Find where the given text appears and provide that cell's center as [x, y] coordinate. 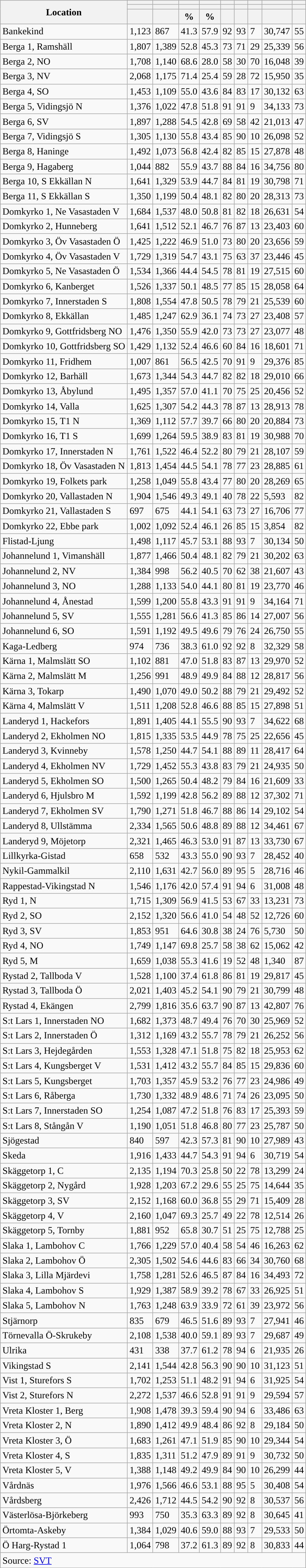
Vist 2, Sturefors N [64, 1396]
43.6 [210, 91]
1,305 [140, 136]
597 [165, 1141]
13,231 [277, 901]
Landeryd 1, Hackefors [64, 721]
S:t Lars 2, Innerstaden Ö [64, 1036]
20,884 [277, 421]
39.3 [189, 1410]
30,732 [277, 1455]
21,607 [277, 571]
1,476 [140, 331]
52.1 [189, 226]
Domkyrko 14, Valla [64, 406]
2,110 [140, 871]
62.9 [189, 316]
840 [140, 1141]
1,130 [165, 136]
53.9 [189, 182]
Landeryd 6, Hjulsbro M [64, 796]
15,409 [277, 1201]
2,135 [140, 1171]
Vreta Kloster 5, V [64, 1470]
658 [140, 856]
S:t Lars 8, Stångån V [64, 1126]
1,194 [165, 1171]
65.8 [189, 1231]
338 [165, 1350]
63.9 [189, 1305]
Domkyrko 4, Öv Vasastaden V [64, 256]
27,878 [277, 151]
Slaka 1, Lambohov C [64, 1246]
Berga 3, NV [64, 76]
39.7 [210, 421]
45.3 [210, 46]
1,319 [165, 256]
1,366 [165, 271]
23,408 [277, 316]
Rystad 3, Tallboda Ö [64, 991]
12,788 [277, 1231]
1,100 [165, 976]
36.1 [210, 316]
1,203 [165, 1186]
30.8 [210, 931]
1,631 [165, 871]
1,169 [165, 1036]
26,925 [277, 1290]
53.0 [210, 841]
1,049 [165, 481]
1,208 [165, 706]
47.2 [189, 1110]
15,950 [277, 76]
Berga 8, Haninge [64, 151]
1,256 [140, 676]
34,164 [277, 601]
16,706 [277, 511]
Domkyrko 2, Hunneberg [64, 226]
48.4 [210, 1425]
30,408 [277, 1485]
37.2 [189, 1545]
951 [165, 931]
Sjögestad [64, 1141]
36.8 [210, 1201]
23,770 [277, 586]
1,929 [140, 1290]
30,202 [277, 556]
1,344 [165, 376]
1,511 [140, 706]
41.5 [210, 901]
49.0 [189, 691]
43.7 [210, 167]
1,117 [165, 541]
Domkyrko 16, T1 S [64, 436]
Stjärnorp [64, 1320]
Landeryd 9, Möjetorp [64, 841]
2,108 [140, 1335]
1,335 [165, 736]
30,833 [277, 1545]
57.4 [210, 886]
50.5 [210, 301]
56.0 [210, 871]
Skäggetorp 2, Nygård [64, 1186]
20,456 [277, 391]
Kärna 2, Malmslätt M [64, 676]
35.3 [189, 1515]
1,684 [140, 211]
S:t Lars 5, Kungsberget [64, 1081]
27,941 [277, 1320]
50.1 [189, 286]
1,702 [140, 1381]
46.3 [189, 841]
1,566 [165, 1485]
49.3 [189, 496]
1,376 [140, 106]
Västerlösa-Björkeberg [64, 1515]
35.6 [189, 1006]
Johannelund 5, SV [64, 616]
29,594 [277, 1396]
5,730 [277, 931]
63.7 [210, 1006]
Domkyrko 6, Kanberget [64, 286]
Berga 7, Vidingsjö S [64, 136]
1,425 [140, 241]
1,908 [140, 1410]
55.5 [210, 721]
1,029 [165, 1530]
1,247 [165, 316]
998 [165, 571]
45.7 [189, 541]
1,502 [165, 1260]
69 [228, 121]
1,490 [140, 691]
1,763 [140, 1305]
Ryd 3, SV [64, 931]
28,269 [277, 481]
43.8 [210, 766]
2,160 [140, 1216]
30,760 [277, 1260]
1,500 [140, 781]
Vreta Kloster 1, Berg [64, 1410]
Berga 2, NO [64, 61]
29,687 [277, 1335]
Johannelund 1, Vimanshäll [64, 556]
1,890 [140, 1425]
1,328 [165, 1051]
31,008 [277, 886]
41 [299, 1515]
Landeryd 3, Kvinneby [64, 751]
29,970 [277, 661]
1,253 [165, 1381]
27,515 [277, 271]
1,147 [165, 946]
Landeryd 5, Ekholmen SO [64, 781]
Landeryd 8, Ullstämma [64, 826]
1,766 [140, 1246]
40.6 [189, 1530]
21,013 [277, 121]
53.5 [189, 736]
33,486 [277, 1410]
42.4 [210, 151]
1,373 [165, 1021]
S:t Lars 1, Innerstaden NO [64, 1021]
38.9 [210, 436]
1,311 [165, 1455]
1,109 [165, 91]
64.6 [189, 931]
Törnevalla Ö-Skrukeby [64, 1335]
Landeryd 2, Ekholmen NO [64, 736]
54.7 [189, 256]
1,264 [165, 436]
1,466 [165, 556]
44.4 [189, 271]
Vreta Kloster 2, N [64, 1425]
42.3 [189, 1141]
51.2 [189, 1455]
Berga 9, Hagaberg [64, 167]
Slaka 2, Lambohov Ö [64, 1260]
44.3 [210, 406]
29,376 [277, 361]
21,935 [277, 1350]
Rystad 4, Ekängen [64, 1006]
679 [165, 1320]
30,645 [277, 1515]
27,898 [277, 706]
48.0 [189, 211]
Skeda [64, 1156]
1,433 [165, 1156]
Landeryd 4, Ekholmen NV [64, 766]
Domkyrko 11, Fridhem [64, 361]
Berga 4, SO [64, 91]
37.7 [189, 1350]
1,498 [140, 541]
1,337 [165, 286]
Berga 11, S Ekkällan S [64, 196]
37.4 [189, 976]
S:t Lars 6, Råberga [64, 1095]
46.8 [210, 1126]
68.6 [189, 61]
25,339 [277, 46]
29,533 [277, 1530]
1,730 [140, 1095]
28.0 [210, 61]
30,134 [277, 541]
1,307 [165, 406]
1,578 [140, 751]
47.0 [189, 661]
Skäggetorp 3, SV [64, 1201]
43.1 [210, 256]
1,112 [165, 421]
1,271 [165, 811]
28,452 [277, 856]
1,312 [140, 1036]
1,148 [165, 1470]
Nykil-Gammalkil [64, 871]
1,916 [140, 1156]
34,622 [277, 721]
1,222 [165, 241]
52.2 [210, 451]
1,673 [140, 376]
Lillkyrka-Gistad [64, 856]
13,299 [277, 1171]
Source: SVT [153, 1560]
28,107 [277, 451]
28,417 [277, 751]
Kärna 4, Malmslätt V [64, 706]
51.6 [210, 1320]
Berga 5, Vidingsjö N [64, 106]
46.4 [189, 451]
37 [255, 256]
1,565 [165, 826]
44.9 [210, 736]
28,913 [277, 406]
30,132 [277, 91]
46.9 [189, 241]
1,478 [165, 1410]
993 [140, 1515]
42,807 [277, 1006]
Ryd 2, SO [64, 916]
2,799 [140, 1006]
2,426 [140, 1500]
1,309 [165, 901]
736 [165, 646]
50.8 [210, 211]
Domkyrko 1, Ne Vasastaden V [64, 211]
50.6 [189, 826]
1,555 [140, 616]
Ö Harg-Rystad 1 [64, 1545]
Domkyrko 8, Ekkällan [64, 316]
532 [165, 856]
25.4 [210, 76]
1,835 [140, 1455]
29,836 [277, 1066]
1,715 [140, 901]
952 [165, 1231]
1,485 [140, 316]
69.3 [189, 1216]
27,989 [277, 1141]
Domkyrko 10, Gottfridsberg SO [64, 346]
40.5 [210, 571]
1,429 [140, 346]
1,064 [140, 1545]
Ulrika [64, 1350]
861 [165, 361]
Domkyrko 22, Ebbe park [64, 526]
26,631 [277, 211]
39.2 [210, 1290]
51.1 [189, 1381]
1,761 [140, 451]
1,625 [140, 406]
Kärna 3, Tokarp [64, 691]
25.8 [210, 1171]
1,816 [165, 1006]
1,389 [165, 46]
Domkyrko 12, Barhäll [64, 376]
Kaga-Ledberg [64, 646]
60.0 [189, 1201]
23,077 [277, 331]
1,176 [165, 886]
49.5 [189, 631]
69.8 [189, 946]
26,750 [277, 631]
25,787 [277, 1126]
45.2 [189, 991]
1,200 [165, 601]
1,790 [140, 811]
16,263 [277, 1246]
30,798 [277, 182]
25,539 [277, 301]
Domkyrko 17, Innerstaden N [64, 451]
30,719 [277, 1156]
34,461 [277, 826]
Domkyrko 21, Vallastaden S [64, 511]
24,935 [277, 766]
34,133 [277, 106]
1,388 [140, 1470]
1,807 [140, 46]
Rappestad-Vikingstad N [64, 886]
47.9 [210, 1455]
882 [165, 167]
867 [165, 32]
431 [140, 1350]
47 [299, 121]
61.8 [210, 976]
2,334 [140, 826]
S:t Lars 3, Hejdegården [64, 1051]
Ryd 4, NO [64, 946]
1,320 [165, 916]
Berga 10, S Ekkällan N [64, 182]
Skäggetorp 5, Tornby [64, 1231]
1,699 [140, 436]
33,730 [277, 841]
2,305 [140, 1260]
1,544 [165, 1365]
65 [299, 481]
Slaka 3, Lilla Mjärdevi [64, 1275]
1,591 [140, 631]
798 [165, 1545]
21,609 [277, 781]
1,452 [165, 766]
1,891 [140, 721]
1,229 [165, 1246]
1,002 [140, 526]
24,986 [277, 1081]
49.1 [210, 496]
1,405 [165, 721]
Domkyrko 19, Folkets park [64, 481]
1,047 [165, 1216]
1,022 [165, 106]
1,749 [140, 946]
Skäggetorp 4, V [64, 1216]
52.6 [189, 1275]
51.9 [210, 1440]
1,904 [140, 496]
1,897 [140, 121]
70.3 [189, 1171]
23,972 [277, 1305]
30.7 [210, 1231]
48.5 [210, 286]
675 [165, 511]
1,853 [140, 931]
61.3 [210, 1545]
1,534 [140, 271]
51.0 [210, 241]
S:t Lars 4, Kungsberget V [64, 1066]
1,659 [140, 961]
30,747 [277, 32]
Domkyrko 7, Innerstaden S [64, 301]
53 [228, 901]
56.9 [189, 901]
1,976 [140, 1485]
56.3 [210, 1365]
1,454 [165, 466]
750 [165, 1515]
54.6 [189, 1260]
881 [165, 661]
31,925 [277, 1381]
57.3 [210, 1141]
991 [165, 676]
3,854 [277, 526]
Rystad 2, Tallboda V [64, 976]
Vreta Kloster 3, Ö [64, 1440]
46.1 [210, 526]
2,068 [140, 76]
41.6 [210, 961]
40.0 [189, 1335]
Ryd 5, M [64, 961]
Domkyrko 5, Ne Vasastaden Ö [64, 271]
1,682 [140, 1021]
1,192 [165, 631]
12,726 [277, 916]
974 [140, 646]
1,512 [165, 226]
Vist 1, Sturefors S [64, 1381]
42.7 [189, 871]
28,716 [277, 871]
1,538 [165, 1335]
59.0 [210, 1530]
30,799 [277, 991]
Domkyrko 3, Öv Vasastaden Ö [64, 241]
15,062 [277, 946]
1,369 [140, 421]
29,492 [277, 691]
Berga 1, Ramshäll [64, 46]
Slaka 4, Lambohov S [64, 1290]
Vårdnäs [64, 1485]
835 [140, 1320]
1,175 [165, 76]
2,272 [140, 1396]
1,495 [140, 391]
61.2 [210, 1350]
Vikingstad S [64, 1365]
30,988 [277, 436]
1,261 [165, 1440]
1,250 [165, 751]
18,601 [277, 346]
Landeryd 7, Ekholmen SV [64, 811]
S:t Lars 7, Innerstaden SO [64, 1110]
1,808 [140, 301]
48.7 [189, 1021]
1,881 [140, 1231]
Domkyrko 20, Vallastaden N [64, 496]
Berga 6, SV [64, 121]
29,344 [277, 1440]
1,712 [165, 1500]
50.2 [210, 691]
22,656 [277, 736]
38.3 [189, 646]
59.1 [210, 1335]
1,092 [165, 526]
34,493 [277, 1275]
49.2 [189, 1470]
45.9 [189, 1081]
1,051 [165, 1126]
63.3 [210, 1515]
1,258 [140, 481]
14,644 [277, 1186]
Domkyrko 18, Öv Vasastaden N [64, 466]
1,102 [140, 661]
11 [255, 751]
56.8 [189, 151]
49.4 [210, 1021]
1,133 [165, 586]
1,465 [165, 841]
26,098 [277, 136]
1,526 [140, 286]
1,087 [165, 1110]
29.6 [210, 1186]
49.6 [210, 631]
Johannelund 3, NO [64, 586]
26,299 [277, 1470]
31,123 [277, 1365]
42.5 [210, 361]
1,592 [140, 796]
2,021 [140, 991]
30,537 [277, 1500]
29,817 [277, 976]
1,703 [140, 1081]
2,141 [140, 1365]
Johannelund 2, NV [64, 571]
1,403 [165, 991]
59.4 [210, 1410]
1,332 [165, 1095]
2,321 [140, 841]
Location [64, 12]
Slaka 5, Lambohov N [64, 1305]
1,758 [140, 1275]
Örtomta-Askeby [64, 1530]
61.0 [210, 646]
58.9 [189, 1290]
1,248 [165, 1305]
Skäggetorp 1, C [64, 1171]
34 [255, 1260]
26,252 [277, 1036]
Ryd 1, N [64, 901]
71.4 [189, 76]
59.5 [189, 436]
5,593 [277, 496]
1,070 [165, 691]
1,132 [165, 346]
1,528 [140, 976]
23,656 [277, 241]
23,095 [277, 1095]
53.2 [210, 1081]
25,393 [277, 1110]
23,446 [277, 256]
44.6 [210, 1260]
27,007 [277, 616]
1,140 [165, 61]
1,599 [140, 601]
Johannelund 4, Ånestad [64, 601]
1,553 [140, 1051]
1,531 [140, 1066]
1,522 [165, 451]
28,885 [277, 466]
48.6 [210, 1095]
25,969 [277, 1021]
54.0 [189, 586]
1,190 [140, 1126]
41.0 [210, 916]
48.8 [210, 826]
Domkyrko 13, Åbylund [64, 391]
1,453 [140, 91]
1,928 [140, 1186]
57.7 [189, 421]
1,492 [140, 151]
23,403 [277, 226]
29,010 [277, 376]
25,953 [277, 1051]
56.5 [189, 361]
1,340 [277, 961]
1,877 [140, 556]
29,184 [277, 1425]
32,329 [277, 646]
29,102 [277, 811]
1,329 [165, 182]
28,313 [277, 196]
Kärna 1, Malmslätt SO [64, 661]
1,708 [140, 61]
Flistad-Ljung [64, 541]
57.9 [210, 32]
33.9 [210, 1305]
40.4 [210, 1246]
1,683 [140, 1440]
1,123 [140, 32]
Domkyrko 9, Gottfridsberg NO [64, 331]
1,044 [140, 167]
1,007 [140, 361]
Johannelund 6, SO [64, 631]
1,168 [165, 1201]
28,058 [277, 286]
12,514 [277, 1216]
1,815 [140, 736]
Vreta Kloster 4, S [64, 1455]
1,254 [140, 1110]
1,387 [165, 1290]
Domkyrko 15, T1 N [64, 421]
41.1 [210, 391]
697 [140, 511]
67.2 [189, 1186]
37,302 [277, 796]
34,756 [277, 167]
Vårdsberg [64, 1500]
16,048 [277, 61]
28,817 [277, 676]
1,813 [140, 466]
1,038 [165, 961]
1,554 [165, 301]
1,265 [165, 781]
1,073 [165, 151]
Bankekind [64, 32]
